Determine the (x, y) coordinate at the center of the cell enclosing the given text.  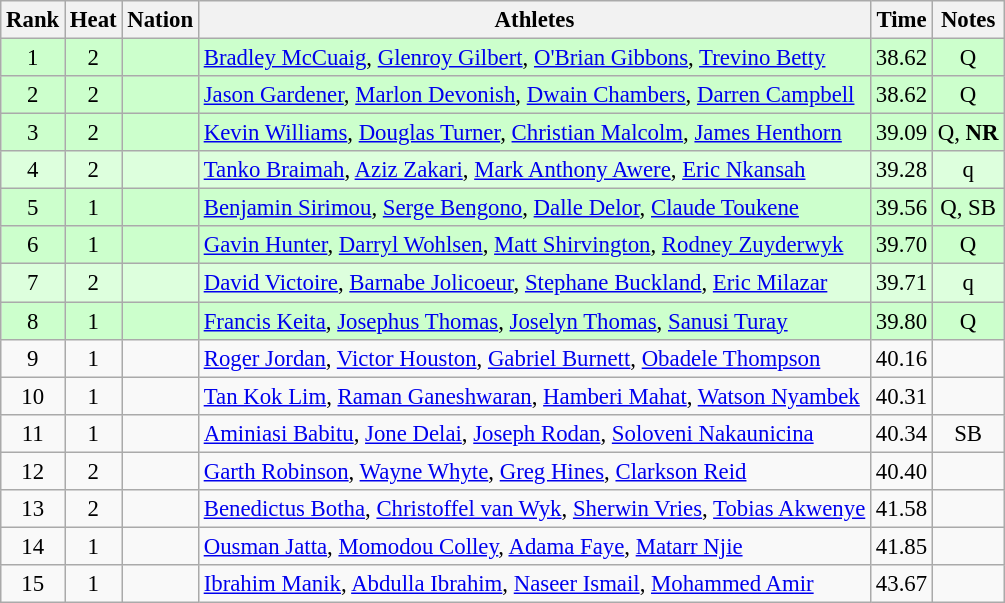
Kevin Williams, Douglas Turner, Christian Malcolm, James Henthorn (534, 133)
Benjamin Sirimou, Serge Bengono, Dalle Delor, Claude Toukene (534, 208)
Heat (94, 20)
6 (33, 245)
43.67 (902, 584)
9 (33, 358)
Ibrahim Manik, Abdulla Ibrahim, Naseer Ismail, Mohammed Amir (534, 584)
39.80 (902, 321)
Q, NR (968, 133)
Notes (968, 20)
Garth Robinson, Wayne Whyte, Greg Hines, Clarkson Reid (534, 471)
Tanko Braimah, Aziz Zakari, Mark Anthony Awere, Eric Nkansah (534, 170)
41.58 (902, 509)
39.28 (902, 170)
Gavin Hunter, Darryl Wohlsen, Matt Shirvington, Rodney Zuyderwyk (534, 245)
David Victoire, Barnabe Jolicoeur, Stephane Buckland, Eric Milazar (534, 283)
Athletes (534, 20)
Roger Jordan, Victor Houston, Gabriel Burnett, Obadele Thompson (534, 358)
39.71 (902, 283)
5 (33, 208)
12 (33, 471)
40.34 (902, 433)
Francis Keita, Josephus Thomas, Joselyn Thomas, Sanusi Turay (534, 321)
40.40 (902, 471)
39.09 (902, 133)
Jason Gardener, Marlon Devonish, Dwain Chambers, Darren Campbell (534, 95)
Ousman Jatta, Momodou Colley, Adama Faye, Matarr Njie (534, 546)
SB (968, 433)
Benedictus Botha, Christoffel van Wyk, Sherwin Vries, Tobias Akwenye (534, 509)
Bradley McCuaig, Glenroy Gilbert, O'Brian Gibbons, Trevino Betty (534, 58)
7 (33, 283)
Aminiasi Babitu, Jone Delai, Joseph Rodan, Soloveni Nakaunicina (534, 433)
14 (33, 546)
Nation (160, 20)
3 (33, 133)
Q, SB (968, 208)
8 (33, 321)
41.85 (902, 546)
10 (33, 396)
4 (33, 170)
Time (902, 20)
39.70 (902, 245)
39.56 (902, 208)
Tan Kok Lim, Raman Ganeshwaran, Hamberi Mahat, Watson Nyambek (534, 396)
11 (33, 433)
13 (33, 509)
40.16 (902, 358)
40.31 (902, 396)
15 (33, 584)
Rank (33, 20)
